Capture the cell that displays the provided text and extract its (x, y) central coordinate. 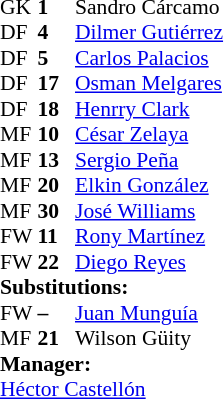
17 (57, 83)
30 (57, 211)
Rony Martínez (149, 237)
Sergio Peña (149, 160)
Wilson Güity (149, 339)
Carlos Palacios (149, 58)
21 (57, 339)
Dilmer Gutiérrez (149, 33)
Henrry Clark (149, 109)
4 (57, 33)
20 (57, 185)
Diego Reyes (149, 262)
13 (57, 160)
Manager: (112, 364)
10 (57, 135)
18 (57, 109)
José Williams (149, 211)
5 (57, 58)
Substitutions: (112, 287)
22 (57, 262)
– (57, 313)
César Zelaya (149, 135)
Juan Munguía (149, 313)
Elkin González (149, 185)
11 (57, 237)
Osman Melgares (149, 83)
